Extract the [X, Y] coordinate from the center of the cell holding the provided text.  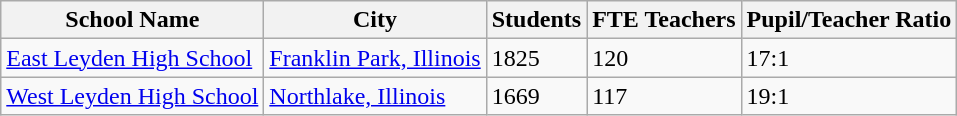
19:1 [849, 96]
120 [664, 58]
1669 [536, 96]
West Leyden High School [132, 96]
City [375, 20]
117 [664, 96]
School Name [132, 20]
East Leyden High School [132, 58]
1825 [536, 58]
Students [536, 20]
Northlake, Illinois [375, 96]
Franklin Park, Illinois [375, 58]
Pupil/Teacher Ratio [849, 20]
17:1 [849, 58]
FTE Teachers [664, 20]
